Locate the cell with the specified text and output its [X, Y] center coordinate. 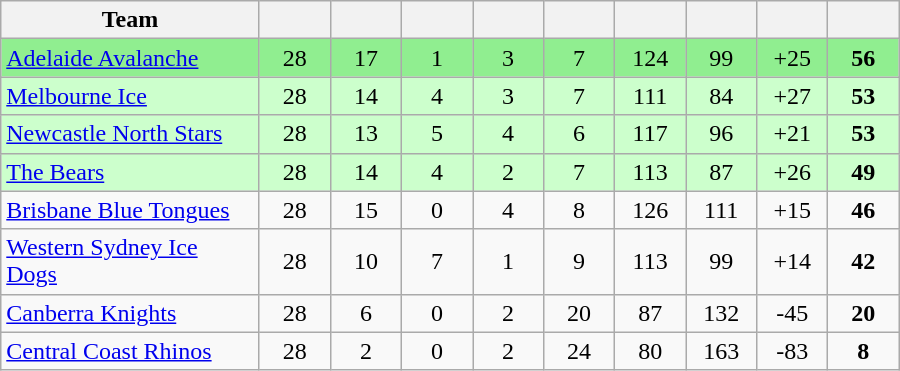
17 [366, 58]
+26 [792, 172]
Newcastle North Stars [130, 134]
15 [366, 210]
49 [864, 172]
Team [130, 20]
126 [650, 210]
Western Sydney Ice Dogs [130, 262]
Melbourne Ice [130, 96]
84 [722, 96]
5 [436, 134]
56 [864, 58]
Central Coast Rhinos [130, 351]
132 [722, 313]
96 [722, 134]
+25 [792, 58]
24 [580, 351]
13 [366, 134]
-83 [792, 351]
42 [864, 262]
9 [580, 262]
10 [366, 262]
163 [722, 351]
-45 [792, 313]
124 [650, 58]
Canberra Knights [130, 313]
Adelaide Avalanche [130, 58]
+15 [792, 210]
46 [864, 210]
+14 [792, 262]
80 [650, 351]
117 [650, 134]
+27 [792, 96]
+21 [792, 134]
The Bears [130, 172]
Brisbane Blue Tongues [130, 210]
